Output the (x, y) coordinate of the center of the cell containing the given text.  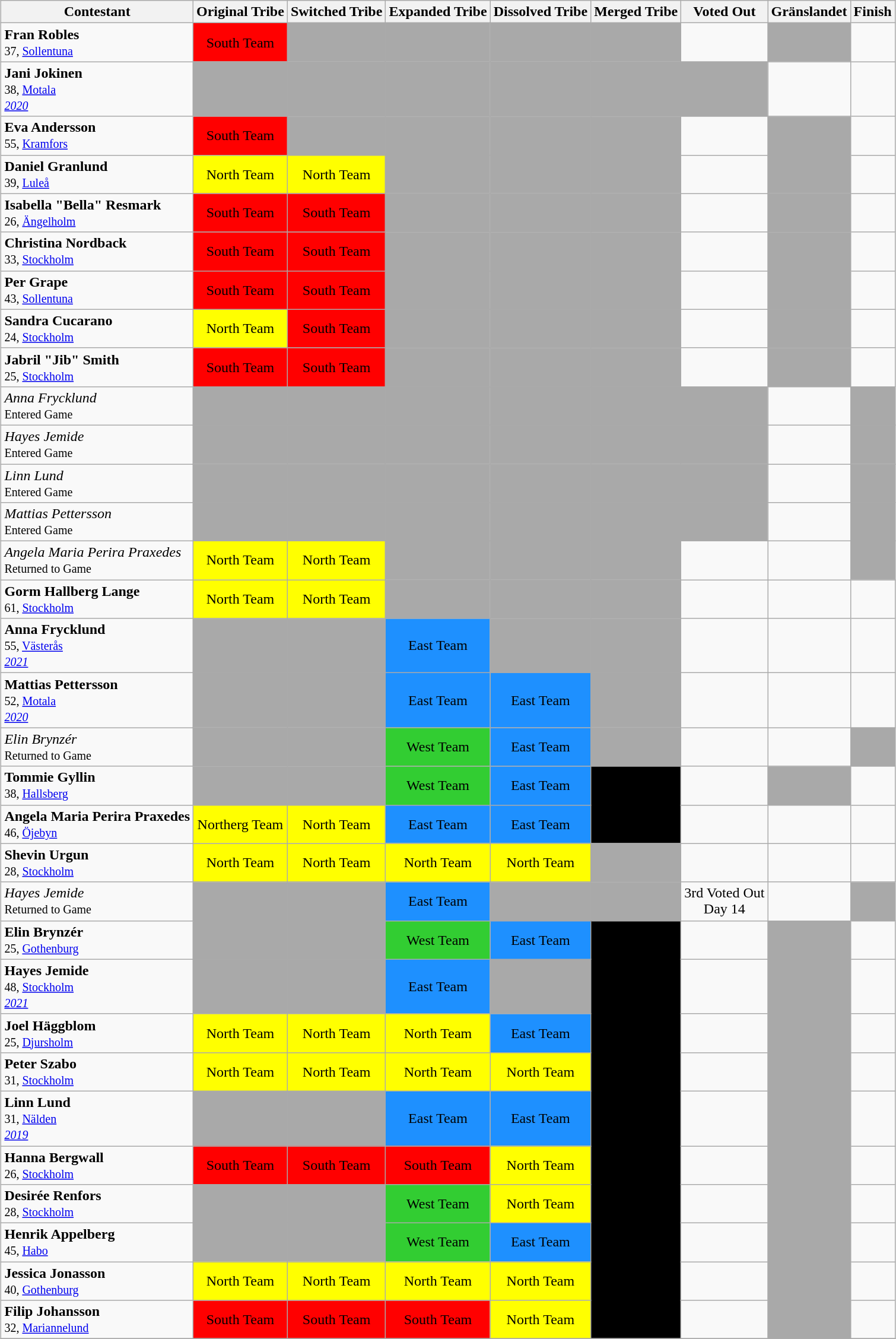
Henrik Appelberg45, Habo (97, 1243)
Hayes JemideEntered Game (97, 444)
Mattias Pettersson52, Motala2020 (97, 700)
Jabril "Jib" Smith25, Stockholm (97, 367)
3rd Voted OutDay 14 (725, 901)
Gränslandet (809, 12)
Filip Johansson32, Mariannelund (97, 1320)
Mattias PetterssonEntered Game (97, 522)
Linn Lund31, Nälden2019 (97, 1118)
Daniel Granlund39, Luleå (97, 174)
Merged Tribe (636, 12)
Original Tribe (241, 12)
Elin Brynzér25, Gothenburg (97, 940)
Fran Robles37, Sollentuna (97, 43)
Isabella "Bella" Resmark26, Ängelholm (97, 212)
Northerg Team (241, 824)
Elin BrynzérReturned to Game (97, 747)
Eva Andersson55, Kramfors (97, 135)
Voted Out (725, 12)
Jessica Jonasson40, Gothenburg (97, 1281)
Linn LundEntered Game (97, 483)
Expanded Tribe (438, 12)
Angela Maria Perira Praxedes46, Öjebyn (97, 824)
Per Grape43, Sollentuna (97, 290)
Dissolved Tribe (541, 12)
Tommie Gyllin38, Hallsberg (97, 786)
Joel Häggblom25, Djursholm (97, 1033)
Gorm Hallberg Lange61, Stockholm (97, 599)
Anna FrycklundEntered Game (97, 406)
Finish (872, 12)
Hayes Jemide48, Stockholm2021 (97, 986)
Desirée Renfors28, Stockholm (97, 1204)
Sandra Cucarano24, Stockholm (97, 329)
Peter Szabo31, Stockholm (97, 1072)
Christina Nordback33, Stockholm (97, 252)
Jani Jokinen38, Motala2020 (97, 89)
Switched Tribe (336, 12)
Anna Frycklund55, Västerås2021 (97, 646)
Hanna Bergwall26, Stockholm (97, 1165)
Hayes JemideReturned to Game (97, 901)
Shevin Urgun28, Stockholm (97, 863)
Contestant (97, 12)
Angela Maria Perira PraxedesReturned to Game (97, 560)
